Determine the (x, y) coordinate at the center of the cell enclosing the given text.  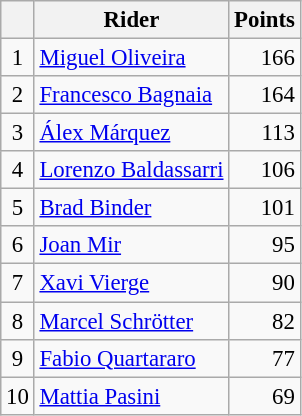
Joan Mir (132, 245)
7 (18, 283)
Lorenzo Baldassarri (132, 170)
Xavi Vierge (132, 283)
8 (18, 321)
113 (264, 133)
2 (18, 95)
90 (264, 283)
Brad Binder (132, 208)
Marcel Schrötter (132, 321)
9 (18, 358)
4 (18, 170)
82 (264, 321)
Fabio Quartararo (132, 358)
10 (18, 396)
69 (264, 396)
Rider (132, 20)
5 (18, 208)
Mattia Pasini (132, 396)
106 (264, 170)
6 (18, 245)
3 (18, 133)
Francesco Bagnaia (132, 95)
164 (264, 95)
Álex Márquez (132, 133)
1 (18, 58)
77 (264, 358)
101 (264, 208)
Points (264, 20)
95 (264, 245)
Miguel Oliveira (132, 58)
166 (264, 58)
